Return (X, Y) of the center of cell containing provided text 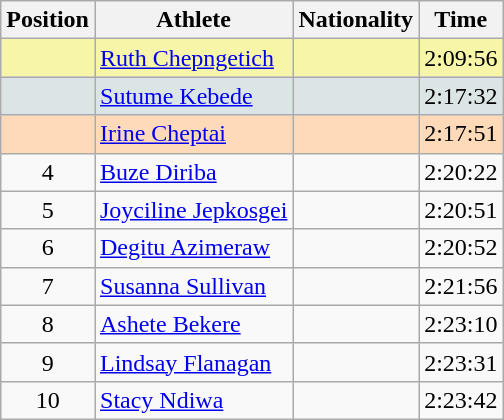
Irine Cheptai (193, 134)
2:20:22 (461, 172)
2:21:56 (461, 286)
Stacy Ndiwa (193, 400)
2:20:52 (461, 248)
2:23:10 (461, 324)
Degitu Azimeraw (193, 248)
2:23:42 (461, 400)
Buze Diriba (193, 172)
2:09:56 (461, 58)
Position (48, 20)
Nationality (356, 20)
2:17:51 (461, 134)
Athlete (193, 20)
Ruth Chepngetich (193, 58)
Joyciline Jepkosgei (193, 210)
5 (48, 210)
9 (48, 362)
Time (461, 20)
10 (48, 400)
Susanna Sullivan (193, 286)
Ashete Bekere (193, 324)
8 (48, 324)
Sutume Kebede (193, 96)
4 (48, 172)
6 (48, 248)
7 (48, 286)
Lindsay Flanagan (193, 362)
2:23:31 (461, 362)
2:20:51 (461, 210)
2:17:32 (461, 96)
